Detect which cell encompasses the target text, then output its [X, Y] center coordinate. 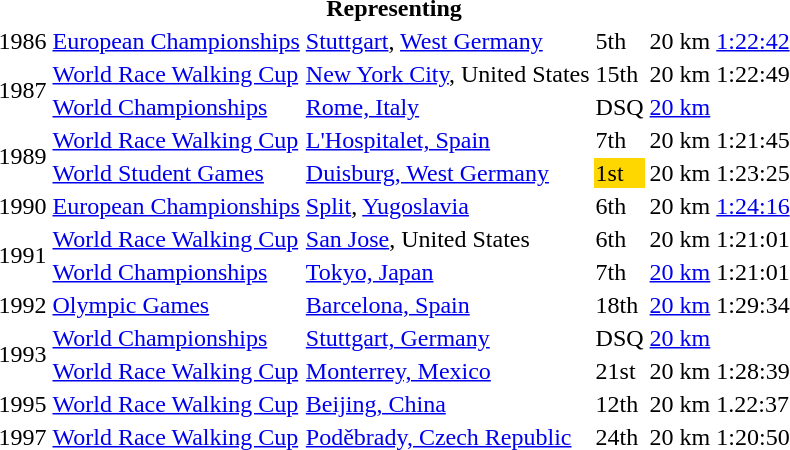
15th [620, 74]
L'Hospitalet, Spain [448, 140]
Stuttgart, West Germany [448, 41]
12th [620, 404]
San Jose, United States [448, 239]
Duisburg, West Germany [448, 173]
18th [620, 305]
Tokyo, Japan [448, 272]
Monterrey, Mexico [448, 371]
Barcelona, Spain [448, 305]
Split, Yugoslavia [448, 206]
Rome, Italy [448, 107]
World Student Games [176, 173]
21st [620, 371]
1st [620, 173]
Stuttgart, Germany [448, 338]
New York City, United States [448, 74]
Olympic Games [176, 305]
5th [620, 41]
Beijing, China [448, 404]
